Output the [X, Y] coordinate of the center of the cell containing the given text.  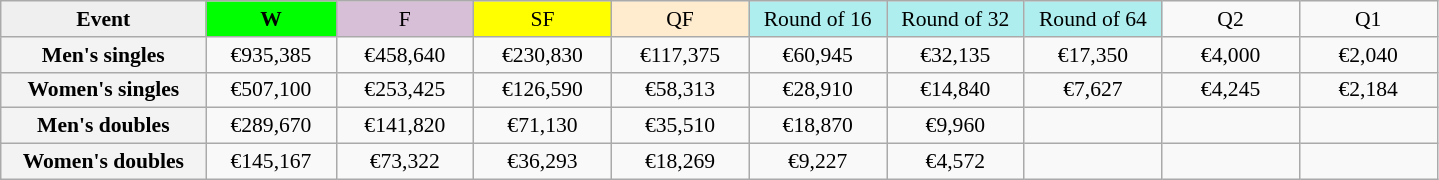
€73,322 [405, 162]
€18,269 [680, 162]
Women's singles [104, 90]
€126,590 [543, 90]
€289,670 [271, 126]
SF [543, 19]
€7,627 [1093, 90]
€141,820 [405, 126]
€32,135 [955, 55]
€28,910 [818, 90]
Q2 [1231, 19]
€36,293 [543, 162]
€230,830 [543, 55]
€935,385 [271, 55]
W [271, 19]
€14,840 [955, 90]
€17,350 [1093, 55]
€145,167 [271, 162]
€458,640 [405, 55]
Men's singles [104, 55]
€4,245 [1231, 90]
Event [104, 19]
Round of 16 [818, 19]
€60,945 [818, 55]
Round of 64 [1093, 19]
€18,870 [818, 126]
Round of 32 [955, 19]
€58,313 [680, 90]
€4,000 [1231, 55]
€507,100 [271, 90]
Q1 [1368, 19]
€9,227 [818, 162]
€253,425 [405, 90]
€4,572 [955, 162]
€71,130 [543, 126]
€2,040 [1368, 55]
€35,510 [680, 126]
QF [680, 19]
€9,960 [955, 126]
Women's doubles [104, 162]
€117,375 [680, 55]
€2,184 [1368, 90]
Men's doubles [104, 126]
F [405, 19]
